Locate the cell with the specified text and output its [X, Y] center coordinate. 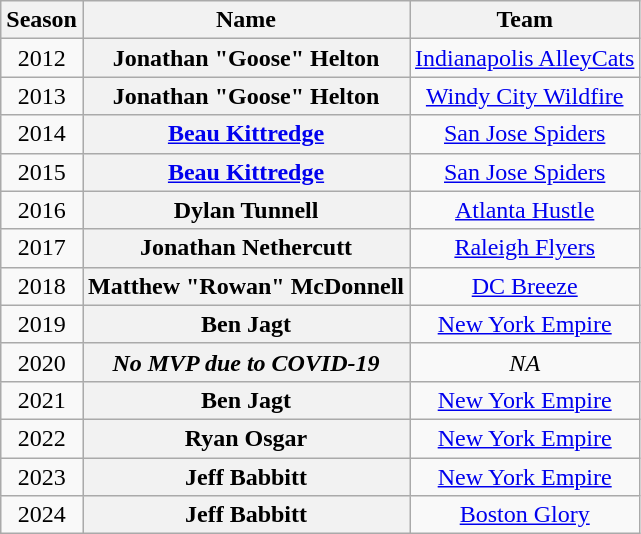
2024 [42, 515]
2016 [42, 210]
2019 [42, 324]
2021 [42, 400]
Matthew "Rowan" McDonnell [246, 286]
Jonathan Nethercutt [246, 248]
2020 [42, 362]
2022 [42, 438]
2014 [42, 134]
Raleigh Flyers [525, 248]
Ryan Osgar [246, 438]
Team [525, 20]
No MVP due to COVID-19 [246, 362]
2012 [42, 58]
Boston Glory [525, 515]
Indianapolis AlleyCats [525, 58]
Atlanta Hustle [525, 210]
Dylan Tunnell [246, 210]
2013 [42, 96]
2018 [42, 286]
2023 [42, 477]
Name [246, 20]
2017 [42, 248]
Windy City Wildfire [525, 96]
DC Breeze [525, 286]
2015 [42, 172]
Season [42, 20]
NA [525, 362]
